Identify which cell holds the provided text, then report its (x, y) central coordinate. 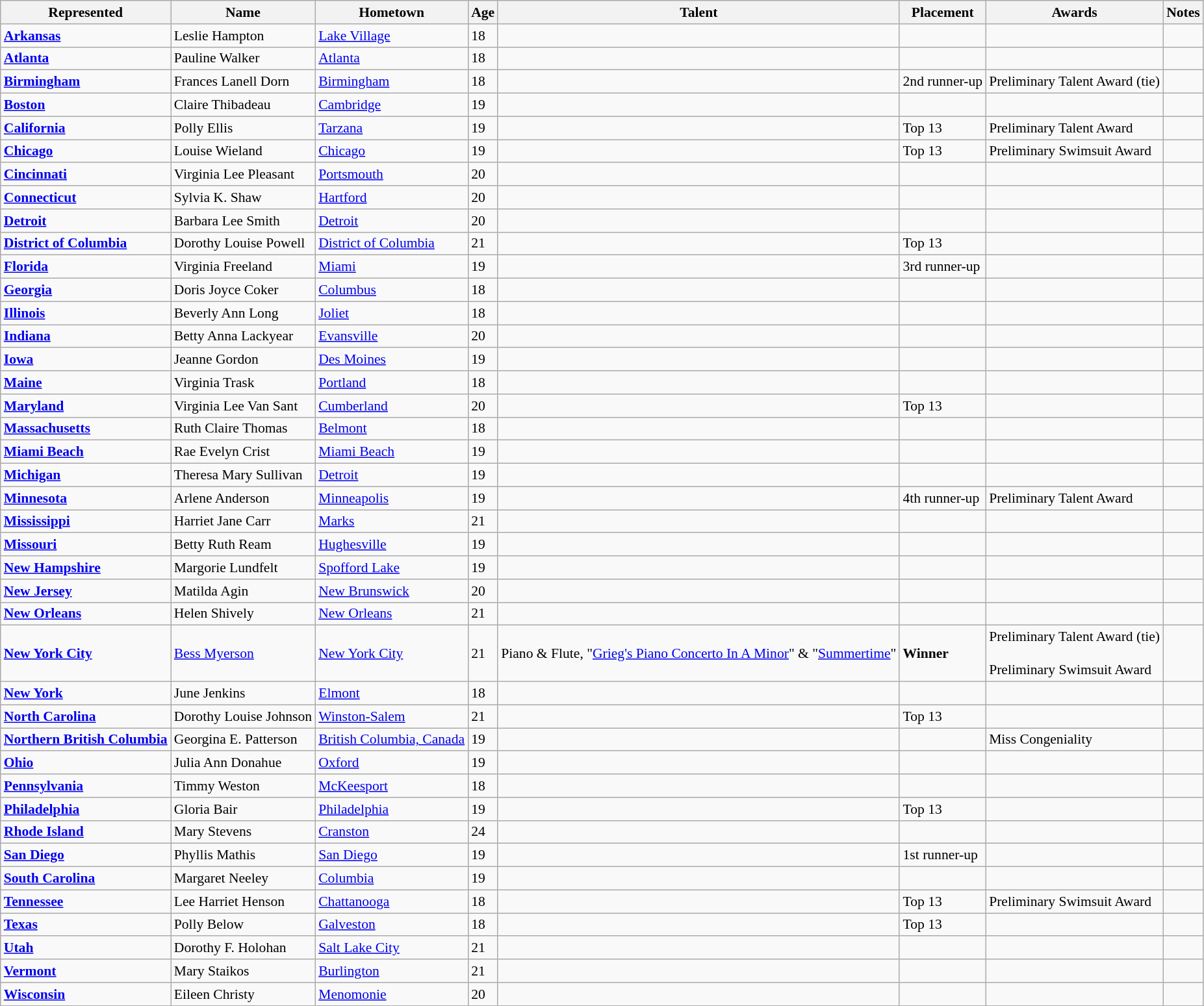
Pauline Walker (243, 58)
3rd runner-up (942, 267)
Preliminary Talent Award (tie) (1075, 82)
Mary Staikos (243, 971)
2nd runner-up (942, 82)
Virginia Lee Van Sant (243, 406)
Texas (86, 925)
Winner (942, 653)
Miss Congeniality (1075, 740)
Claire Thibadeau (243, 105)
New Hampshire (86, 568)
Vermont (86, 971)
Arlene Anderson (243, 498)
Tarzana (391, 128)
Notes (1183, 12)
Age (483, 12)
Virginia Lee Pleasant (243, 175)
Sylvia K. Shaw (243, 197)
4th runner-up (942, 498)
Maine (86, 383)
Preliminary Talent Award (tie)Preliminary Swimsuit Award (1075, 653)
Burlington (391, 971)
Illinois (86, 313)
Name (243, 12)
Boston (86, 105)
Columbus (391, 290)
Utah (86, 948)
Maryland (86, 406)
Beverly Ann Long (243, 313)
Cincinnati (86, 175)
Hughesville (391, 545)
Jeanne Gordon (243, 360)
Northern British Columbia (86, 740)
South Carolina (86, 879)
Missouri (86, 545)
Harriet Jane Carr (243, 522)
Helen Shively (243, 614)
Elmont (391, 694)
1st runner-up (942, 855)
Cambridge (391, 105)
Ruth Claire Thomas (243, 429)
Barbara Lee Smith (243, 221)
Polly Ellis (243, 128)
Massachusetts (86, 429)
Phyllis Mathis (243, 855)
Columbia (391, 879)
Placement (942, 12)
Betty Anna Lackyear (243, 336)
Virginia Freeland (243, 267)
Connecticut (86, 197)
Represented (86, 12)
Galveston (391, 925)
Dorothy Louise Powell (243, 244)
Georgia (86, 290)
Lee Harriet Henson (243, 901)
Oxford (391, 763)
Margaret Neeley (243, 879)
New York (86, 694)
Talent (698, 12)
Joliet (391, 313)
Marks (391, 522)
Timmy Weston (243, 786)
Spofford Lake (391, 568)
McKeesport (391, 786)
Pennsylvania (86, 786)
Julia Ann Donahue (243, 763)
Tennessee (86, 901)
Indiana (86, 336)
Eileen Christy (243, 994)
Wisconsin (86, 994)
New Jersey (86, 591)
Miami (391, 267)
Mary Stevens (243, 832)
Awards (1075, 12)
Dorothy Louise Johnson (243, 716)
Minnesota (86, 498)
24 (483, 832)
Menomonie (391, 994)
Hartford (391, 197)
Rae Evelyn Crist (243, 452)
Louise Wieland (243, 151)
Matilda Agin (243, 591)
Piano & Flute, "Grieg's Piano Concerto In A Minor" & "Summertime" (698, 653)
Dorothy F. Holohan (243, 948)
North Carolina (86, 716)
Chattanooga (391, 901)
California (86, 128)
Mississippi (86, 522)
Virginia Trask (243, 383)
Ohio (86, 763)
Cranston (391, 832)
Winston-Salem (391, 716)
New Brunswick (391, 591)
Portsmouth (391, 175)
Polly Below (243, 925)
Portland (391, 383)
Theresa Mary Sullivan (243, 475)
Georgina E. Patterson (243, 740)
Salt Lake City (391, 948)
June Jenkins (243, 694)
Margorie Lundfelt (243, 568)
Cumberland (391, 406)
Frances Lanell Dorn (243, 82)
Bess Myerson (243, 653)
Arkansas (86, 36)
Des Moines (391, 360)
Iowa (86, 360)
Gloria Bair (243, 809)
Evansville (391, 336)
Florida (86, 267)
Lake Village (391, 36)
British Columbia, Canada (391, 740)
Betty Ruth Ream (243, 545)
Belmont (391, 429)
Doris Joyce Coker (243, 290)
Hometown (391, 12)
Michigan (86, 475)
Rhode Island (86, 832)
Minneapolis (391, 498)
Leslie Hampton (243, 36)
